Detect which cell encompasses the target text, then output its (X, Y) center coordinate. 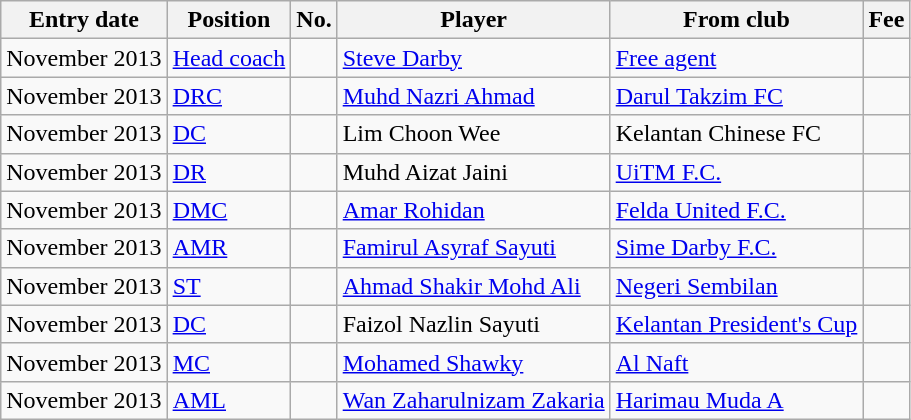
Steve Darby (474, 58)
AMR (229, 248)
Harimau Muda A (736, 400)
Muhd Aizat Jaini (474, 172)
Faizol Nazlin Sayuti (474, 324)
No. (314, 20)
MC (229, 362)
Al Naft (736, 362)
Lim Choon Wee (474, 134)
Felda United F.C. (736, 210)
Negeri Sembilan (736, 286)
Player (474, 20)
Free agent (736, 58)
Darul Takzim FC (736, 96)
Entry date (84, 20)
Famirul Asyraf Sayuti (474, 248)
Ahmad Shakir Mohd Ali (474, 286)
DRC (229, 96)
Sime Darby F.C. (736, 248)
Wan Zaharulnizam Zakaria (474, 400)
Kelantan Chinese FC (736, 134)
From club (736, 20)
Fee (886, 20)
Position (229, 20)
Kelantan President's Cup (736, 324)
Amar Rohidan (474, 210)
AML (229, 400)
UiTM F.C. (736, 172)
DMC (229, 210)
Muhd Nazri Ahmad (474, 96)
ST (229, 286)
Mohamed Shawky (474, 362)
DR (229, 172)
Head coach (229, 58)
